Determine the [X, Y] coordinate at the center of the cell enclosing the given text.  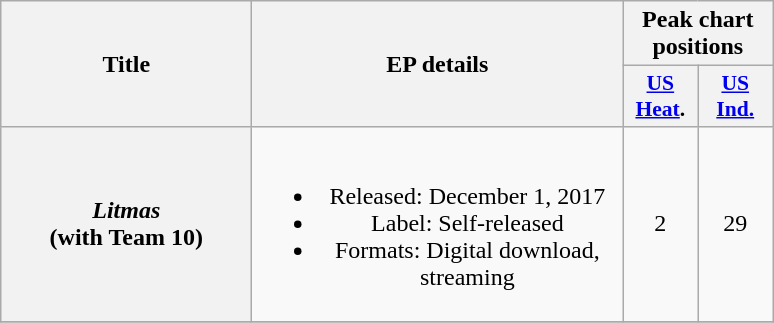
Litmas(with Team 10) [126, 224]
Peak chart positions [698, 34]
Title [126, 64]
2 [660, 224]
USInd. [736, 96]
EP details [438, 64]
Released: December 1, 2017Label: Self-releasedFormats: Digital download, streaming [438, 224]
USHeat. [660, 96]
29 [736, 224]
